Return the (x, y) coordinate for the center point of the cell that contains the specified text.  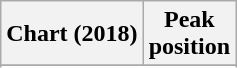
Peakposition (189, 34)
Chart (2018) (72, 34)
